Return the (x, y) coordinate for the center point of the cell that contains the specified text.  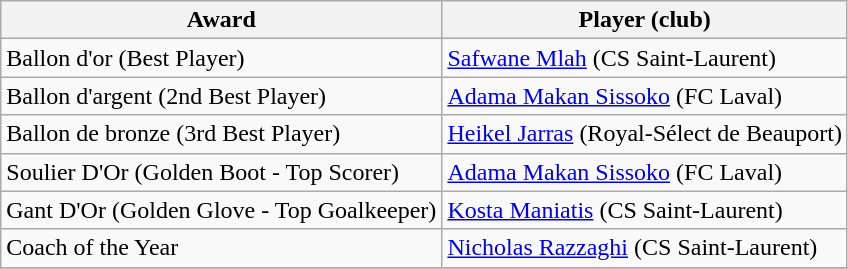
Nicholas Razzaghi (CS Saint-Laurent) (645, 248)
Award (222, 20)
Coach of the Year (222, 248)
Kosta Maniatis (CS Saint-Laurent) (645, 210)
Player (club) (645, 20)
Ballon de bronze (3rd Best Player) (222, 134)
Safwane Mlah (CS Saint-Laurent) (645, 58)
Heikel Jarras (Royal-Sélect de Beauport) (645, 134)
Ballon d'or (Best Player) (222, 58)
Ballon d'argent (2nd Best Player) (222, 96)
Gant D'Or (Golden Glove - Top Goalkeeper) (222, 210)
Soulier D'Or (Golden Boot - Top Scorer) (222, 172)
